Detect which cell encompasses the target text, then output its [x, y] center coordinate. 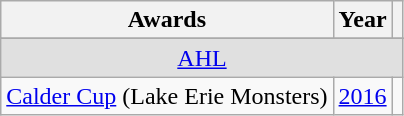
Awards [167, 20]
AHL [202, 58]
2016 [362, 96]
Calder Cup (Lake Erie Monsters) [167, 96]
Year [362, 20]
